Capture the cell that displays the provided text and extract its (X, Y) central coordinate. 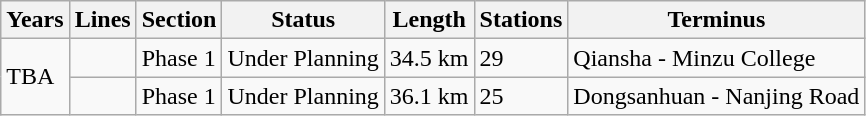
Section (179, 20)
Terminus (716, 20)
34.5 km (429, 58)
Dongsanhuan - Nanjing Road (716, 96)
Years (35, 20)
36.1 km (429, 96)
25 (521, 96)
TBA (35, 77)
Lines (102, 20)
Stations (521, 20)
29 (521, 58)
Length (429, 20)
Qiansha - Minzu College (716, 58)
Status (303, 20)
